Extract the (X, Y) coordinate from the center of the cell holding the provided text.  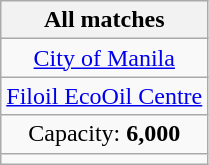
All matches (104, 20)
Capacity: 6,000 (104, 134)
City of Manila (104, 58)
Filoil EcoOil Centre (104, 96)
